Determine the (x, y) coordinate at the center of the cell enclosing the given text.  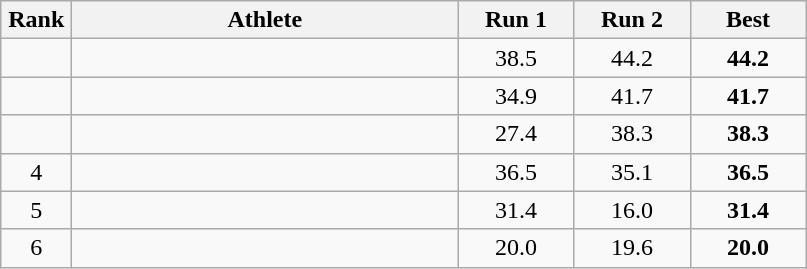
34.9 (516, 96)
16.0 (632, 210)
Rank (36, 20)
Run 1 (516, 20)
Best (748, 20)
Athlete (265, 20)
38.5 (516, 58)
35.1 (632, 172)
6 (36, 248)
Run 2 (632, 20)
19.6 (632, 248)
5 (36, 210)
27.4 (516, 134)
4 (36, 172)
